Return the [X, Y] coordinate for the center point of the cell that contains the specified text.  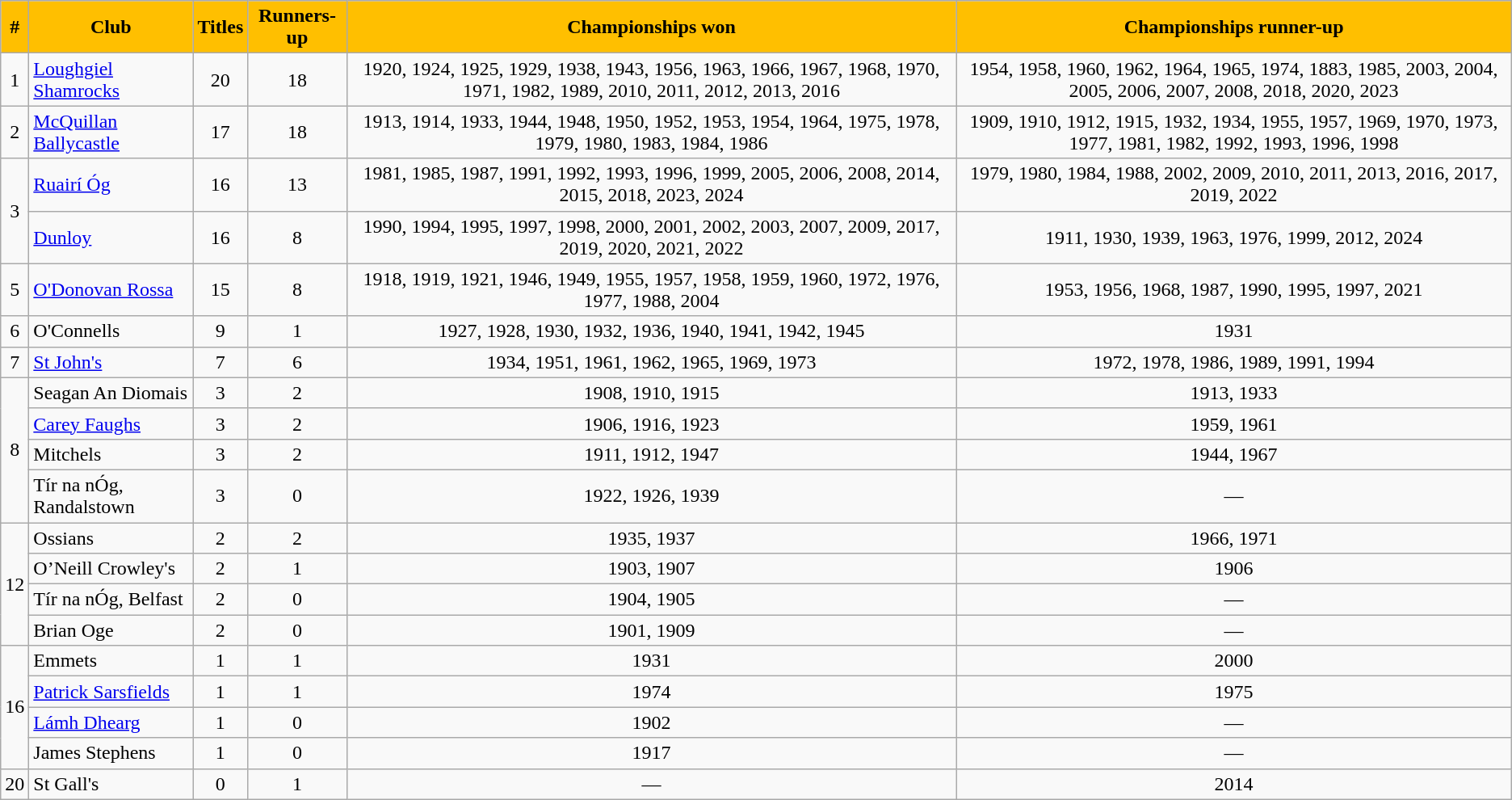
17 [220, 133]
1906 [1234, 569]
Tír na nÓg, Belfast [111, 600]
12 [15, 583]
Tír na nÓg, Randalstown [111, 496]
1966, 1971 [1234, 537]
1953, 1956, 1968, 1987, 1990, 1995, 1997, 2021 [1234, 289]
1927, 1928, 1930, 1932, 1936, 1940, 1941, 1942, 1945 [651, 331]
1974 [651, 692]
1904, 1905 [651, 600]
Brian Oge [111, 630]
Ossians [111, 537]
1972, 1978, 1986, 1989, 1991, 1994 [1234, 362]
1903, 1907 [651, 569]
9 [220, 331]
1975 [1234, 692]
O’Neill Crowley's [111, 569]
St John's [111, 362]
2014 [1234, 784]
Loughgiel Shamrocks [111, 79]
Patrick Sarsfields [111, 692]
1935, 1937 [651, 537]
Titles [220, 27]
1954, 1958, 1960, 1962, 1964, 1965, 1974, 1883, 1985, 2003, 2004, 2005, 2006, 2007, 2008, 2018, 2020, 2023 [1234, 79]
1908, 1910, 1915 [651, 393]
1981, 1985, 1987, 1991, 1992, 1993, 1996, 1999, 2005, 2006, 2008, 2014, 2015, 2018, 2023, 2024 [651, 184]
O'Connells [111, 331]
Ruairí Óg [111, 184]
Emmets [111, 661]
# [15, 27]
Lámh Dhearg [111, 722]
Seagan An Diomais [111, 393]
5 [15, 289]
James Stephens [111, 753]
1990, 1994, 1995, 1997, 1998, 2000, 2001, 2002, 2003, 2007, 2009, 2017, 2019, 2020, 2021, 2022 [651, 238]
Club [111, 27]
1911, 1930, 1939, 1963, 1976, 1999, 2012, 2024 [1234, 238]
1909, 1910, 1912, 1915, 1932, 1934, 1955, 1957, 1969, 1970, 1973, 1977, 1981, 1982, 1992, 1993, 1996, 1998 [1234, 133]
1913, 1933 [1234, 393]
Runners-up [297, 27]
O'Donovan Rossa [111, 289]
Carey Faughs [111, 423]
Championships runner-up [1234, 27]
1920, 1924, 1925, 1929, 1938, 1943, 1956, 1963, 1966, 1967, 1968, 1970, 1971, 1982, 1989, 2010, 2011, 2012, 2013, 2016 [651, 79]
13 [297, 184]
15 [220, 289]
1934, 1951, 1961, 1962, 1965, 1969, 1973 [651, 362]
1979, 1980, 1984, 1988, 2002, 2009, 2010, 2011, 2013, 2016, 2017, 2019, 2022 [1234, 184]
1917 [651, 753]
1901, 1909 [651, 630]
1902 [651, 722]
Mitchels [111, 454]
2000 [1234, 661]
1944, 1967 [1234, 454]
1906, 1916, 1923 [651, 423]
1959, 1961 [1234, 423]
St Gall's [111, 784]
1911, 1912, 1947 [651, 454]
1918, 1919, 1921, 1946, 1949, 1955, 1957, 1958, 1959, 1960, 1972, 1976, 1977, 1988, 2004 [651, 289]
Dunloy [111, 238]
McQuillan Ballycastle [111, 133]
1922, 1926, 1939 [651, 496]
Championships won [651, 27]
1913, 1914, 1933, 1944, 1948, 1950, 1952, 1953, 1954, 1964, 1975, 1978, 1979, 1980, 1983, 1984, 1986 [651, 133]
